Detect which cell encompasses the target text, then output its [x, y] center coordinate. 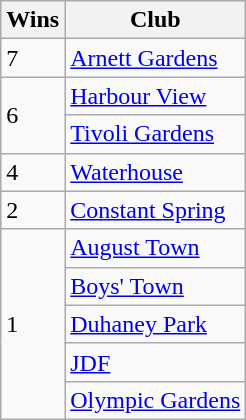
Waterhouse [156, 172]
1 [33, 324]
Tivoli Gardens [156, 134]
JDF [156, 362]
August Town [156, 248]
Duhaney Park [156, 324]
7 [33, 58]
6 [33, 115]
Arnett Gardens [156, 58]
4 [33, 172]
Wins [33, 20]
Constant Spring [156, 210]
2 [33, 210]
Olympic Gardens [156, 400]
Harbour View [156, 96]
Boys' Town [156, 286]
Club [156, 20]
